Detect which cell encompasses the target text, then output its [X, Y] center coordinate. 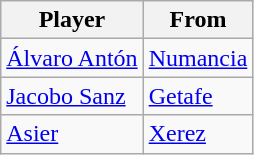
Álvaro Antón [72, 58]
Asier [72, 134]
Getafe [198, 96]
From [198, 20]
Player [72, 20]
Xerez [198, 134]
Jacobo Sanz [72, 96]
Numancia [198, 58]
